Capture the cell that displays the provided text and extract its (x, y) central coordinate. 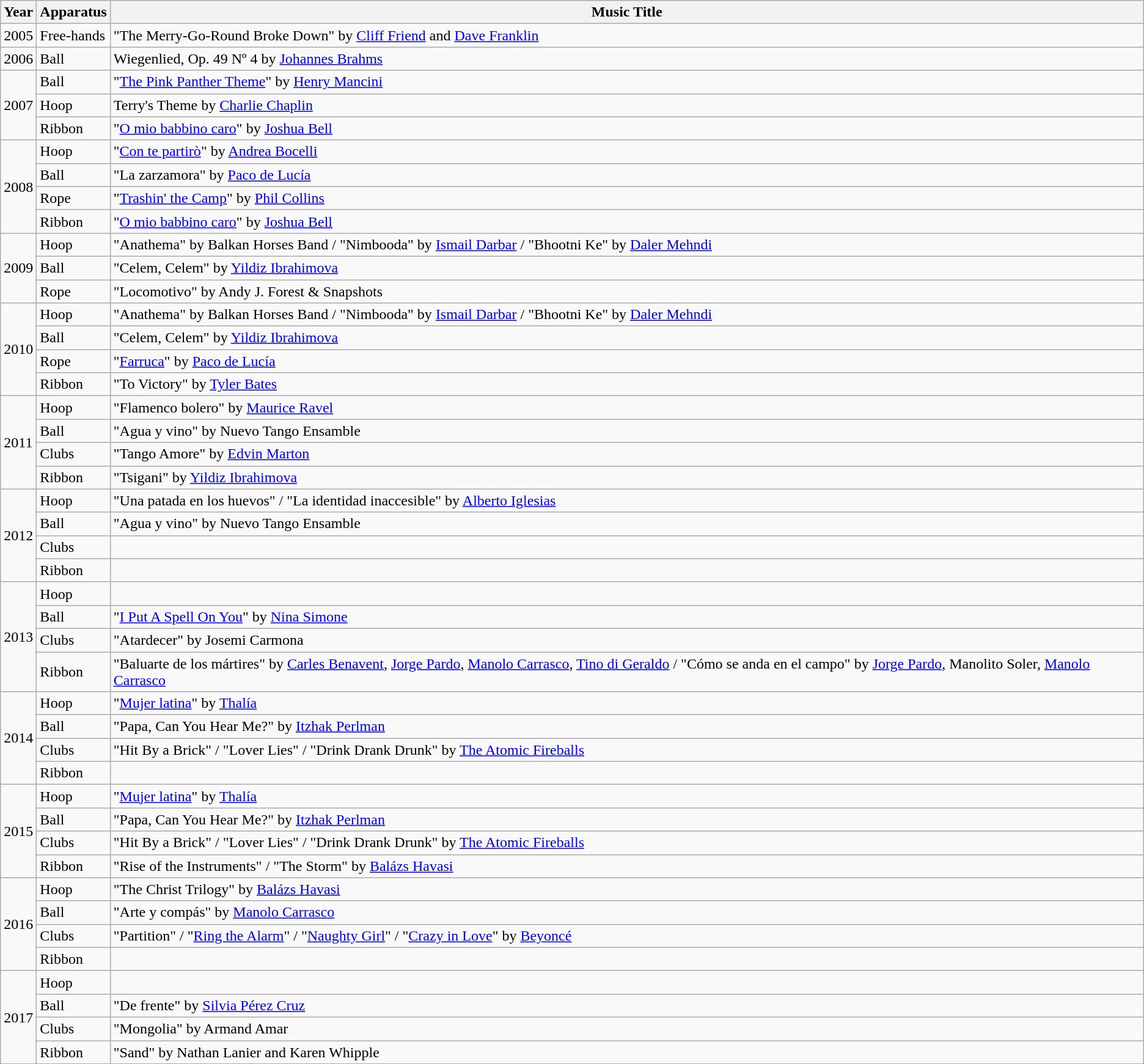
Terry's Theme by Charlie Chaplin (627, 105)
2005 (18, 35)
"Rise of the Instruments" / "The Storm" by Balázs Havasi (627, 866)
"Arte y compás" by Manolo Carrasco (627, 912)
"Tsigani" by Yildiz Ibrahimova (627, 477)
"To Victory" by Tyler Bates (627, 384)
Year (18, 12)
Music Title (627, 12)
2008 (18, 186)
"Partition" / "Ring the Alarm" / "Naughty Girl" / "Crazy in Love" by Beyoncé (627, 936)
2006 (18, 59)
2009 (18, 268)
"Flamenco bolero" by Maurice Ravel (627, 408)
"Con te partirò" by Andrea Bocelli (627, 152)
"Una patada en los huevos" / "La identidad inaccesible" by Alberto Iglesias (627, 501)
"La zarzamora" by Paco de Lucía (627, 175)
2012 (18, 535)
Apparatus (73, 12)
"The Merry-Go-Round Broke Down" by Cliff Friend and Dave Franklin (627, 35)
2017 (18, 1017)
"Trashin' the Camp" by Phil Collins (627, 198)
"The Christ Trilogy" by Balázs Havasi (627, 889)
"Mongolia" by Armand Amar (627, 1029)
"Locomotivo" by Andy J. Forest & Snapshots (627, 292)
2010 (18, 350)
Free-hands (73, 35)
"The Pink Panther Theme" by Henry Mancini (627, 82)
"I Put A Spell On You" by Nina Simone (627, 617)
"Atardecer" by Josemi Carmona (627, 640)
"Tango Amore" by Edvin Marton (627, 454)
"De frente" by Silvia Pérez Cruz (627, 1005)
"Sand" by Nathan Lanier and Karen Whipple (627, 1052)
"Farruca" by Paco de Lucía (627, 361)
2011 (18, 442)
2015 (18, 831)
Wiegenlied, Op. 49 Nº 4 by Johannes Brahms (627, 59)
2007 (18, 105)
2016 (18, 924)
2014 (18, 738)
2013 (18, 637)
